For the text-containing cell, return its midpoint in [X, Y] coordinate format. 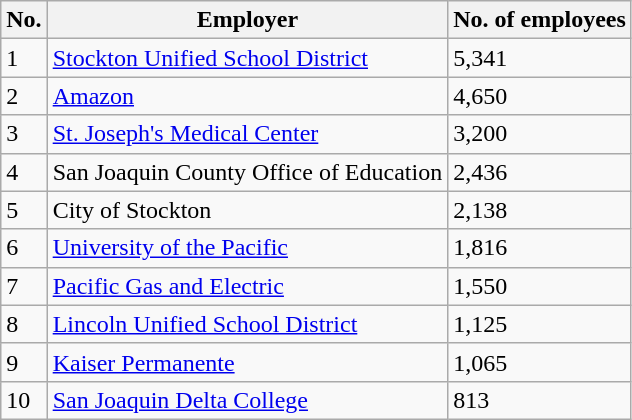
San Joaquin County Office of Education [248, 172]
City of Stockton [248, 210]
Kaiser Permanente [248, 362]
1,125 [540, 324]
No. [24, 20]
2 [24, 96]
5,341 [540, 58]
1,550 [540, 286]
4,650 [540, 96]
Pacific Gas and Electric [248, 286]
St. Joseph's Medical Center [248, 134]
3 [24, 134]
5 [24, 210]
6 [24, 248]
1,065 [540, 362]
10 [24, 400]
Lincoln Unified School District [248, 324]
7 [24, 286]
8 [24, 324]
1 [24, 58]
No. of employees [540, 20]
2,436 [540, 172]
1,816 [540, 248]
San Joaquin Delta College [248, 400]
3,200 [540, 134]
University of the Pacific [248, 248]
Stockton Unified School District [248, 58]
4 [24, 172]
Employer [248, 20]
Amazon [248, 96]
2,138 [540, 210]
9 [24, 362]
813 [540, 400]
